Return [X, Y] of the center of cell containing provided text 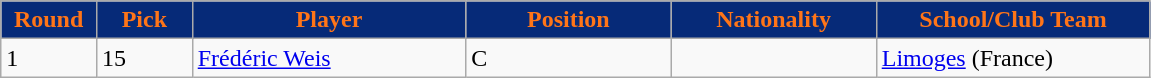
Pick [144, 20]
School/Club Team [1013, 20]
Player [329, 20]
Frédéric Weis [329, 58]
C [568, 58]
1 [49, 58]
Position [568, 20]
Limoges (France) [1013, 58]
15 [144, 58]
Nationality [774, 20]
Round [49, 20]
